Locate the cell with the specified text and output its (X, Y) center coordinate. 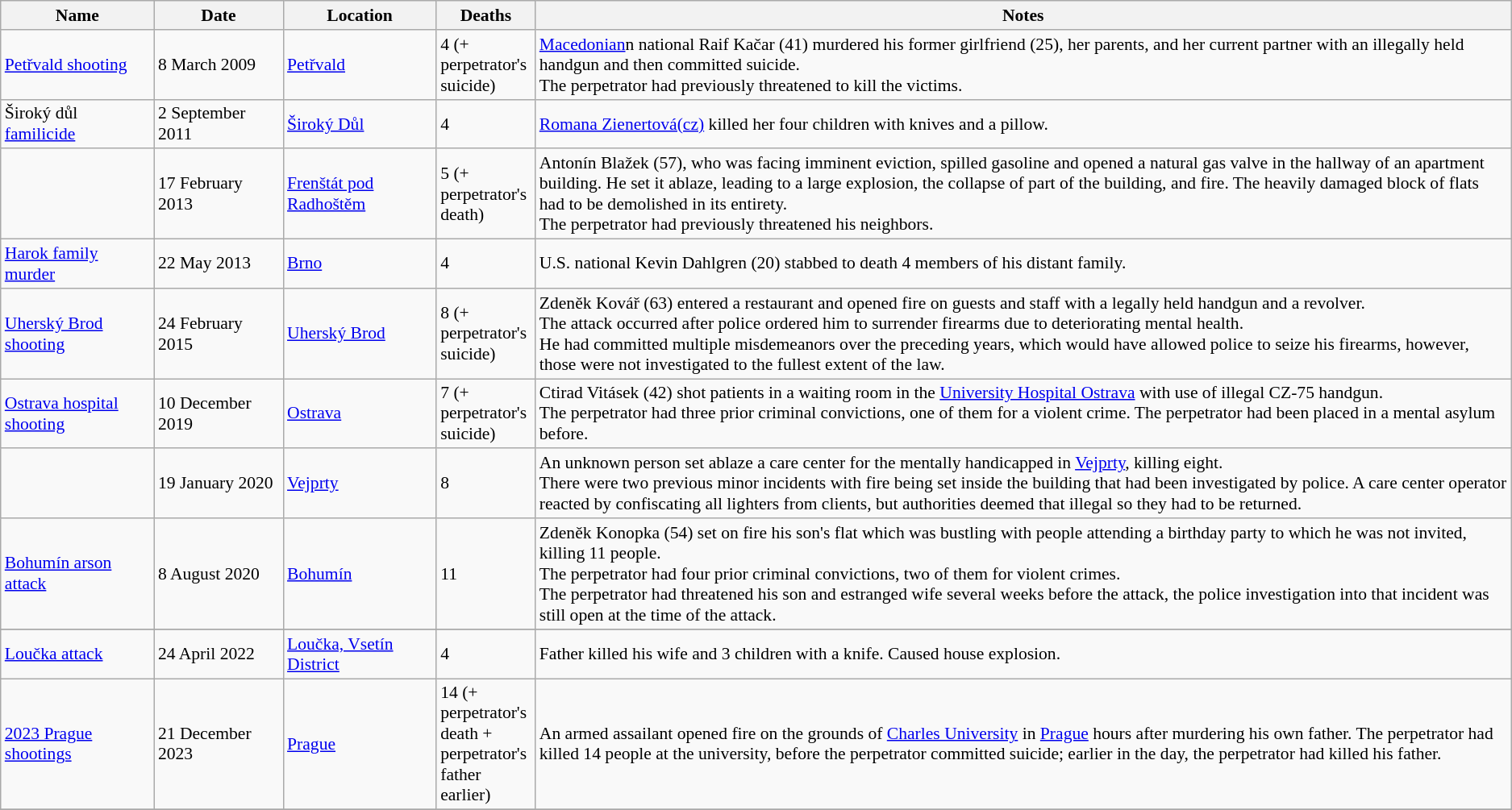
Vejprty (360, 484)
24 February 2015 (219, 334)
21 December 2023 (219, 745)
Ostrava (360, 414)
8 March 2009 (219, 64)
2 September 2011 (219, 124)
4 (+ perpetrator's suicide) (485, 64)
Uherský Brod (360, 334)
Notes (1023, 15)
Name (77, 15)
Ostrava hospital shooting (77, 414)
Brno (360, 264)
Harok family murder (77, 264)
22 May 2013 (219, 264)
Loučka, Vsetín District (360, 654)
8 August 2020 (219, 574)
11 (485, 574)
Romana Zienertová(cz) killed her four children with knives and a pillow. (1023, 124)
Father killed his wife and 3 children with a knife. Caused house explosion. (1023, 654)
Frenštát pod Radhoštěm (360, 194)
8 (485, 484)
Široký Důl (360, 124)
Bohumín (360, 574)
5 (+ perpetrator's death) (485, 194)
2023 Prague shootings (77, 745)
U.S. national Kevin Dahlgren (20) stabbed to death 4 members of his distant family. (1023, 264)
17 February 2013 (219, 194)
Prague (360, 745)
Date (219, 15)
14 (+ perpetrator's death + perpetrator's father earlier) (485, 745)
Široký důl familicide (77, 124)
Petřvald shooting (77, 64)
24 April 2022 (219, 654)
Petřvald (360, 64)
Deaths (485, 15)
Uherský Brod shooting (77, 334)
8 (+ perpetrator's suicide) (485, 334)
19 January 2020 (219, 484)
Location (360, 15)
Bohumín arson attack (77, 574)
Loučka attack (77, 654)
10 December 2019 (219, 414)
7 (+ perpetrator's suicide) (485, 414)
